Search for the cell housing the specified text and yield its [x, y] center coordinate. 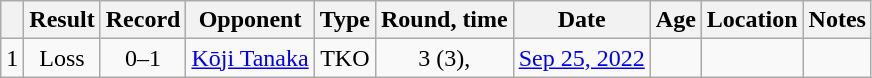
Age [676, 20]
TKO [344, 58]
Opponent [250, 20]
Type [344, 20]
Record [143, 20]
Notes [837, 20]
1 [12, 58]
Round, time [444, 20]
3 (3), [444, 58]
Sep 25, 2022 [582, 58]
Location [752, 20]
0–1 [143, 58]
Kōji Tanaka [250, 58]
Date [582, 20]
Result [62, 20]
Loss [62, 58]
